Return [X, Y] of the center of cell containing provided text 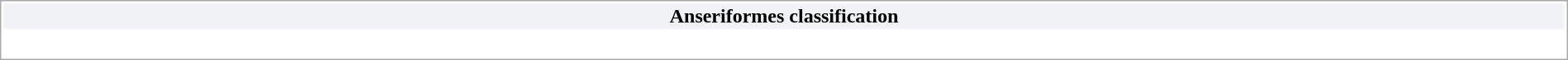
Anseriformes classification [784, 16]
